Extract the (x, y) coordinate from the center of the cell holding the provided text.  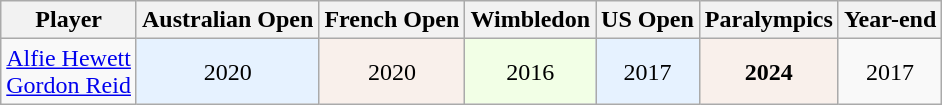
Australian Open (227, 20)
Year-end (890, 20)
Alfie Hewett Gordon Reid (69, 72)
Player (69, 20)
French Open (392, 20)
2024 (768, 72)
2016 (530, 72)
US Open (648, 20)
Wimbledon (530, 20)
Paralympics (768, 20)
